Return [x, y] of the center of cell containing provided text 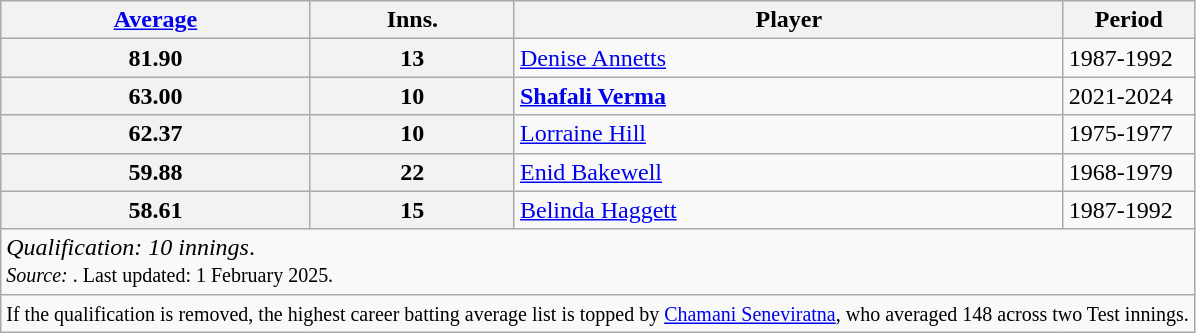
Shafali Verma [788, 96]
58.61 [156, 210]
81.90 [156, 58]
Player [788, 20]
Inns. [412, 20]
59.88 [156, 172]
Average [156, 20]
13 [412, 58]
Enid Bakewell [788, 172]
Belinda Haggett [788, 210]
62.37 [156, 134]
If the qualification is removed, the highest career batting average list is topped by Chamani Seneviratna, who averaged 148 across two Test innings. [598, 313]
Denise Annetts [788, 58]
22 [412, 172]
Qualification: 10 innings. Source: . Last updated: 1 February 2025. [598, 262]
1975-1977 [1128, 134]
Lorraine Hill [788, 134]
2021-2024 [1128, 96]
63.00 [156, 96]
Period [1128, 20]
1968-1979 [1128, 172]
15 [412, 210]
